Return (x, y) of the center of cell containing provided text 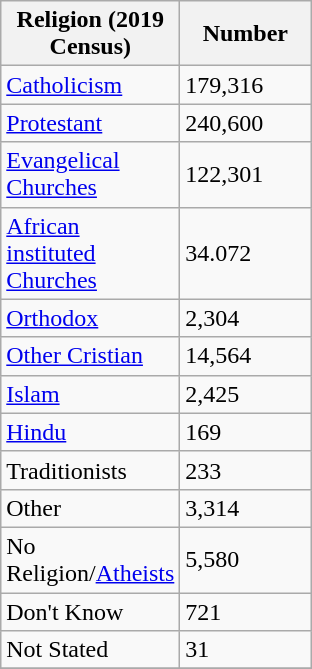
721 (246, 611)
Not Stated (90, 650)
2,304 (246, 318)
169 (246, 432)
3,314 (246, 508)
Islam (90, 394)
34.072 (246, 253)
179,316 (246, 85)
No Religion/Atheists (90, 560)
Other Cristian (90, 356)
31 (246, 650)
2,425 (246, 394)
Religion (2019 Census) (90, 34)
Protestant (90, 123)
Number (246, 34)
African instituted Churches (90, 253)
5,580 (246, 560)
233 (246, 470)
Traditionists (90, 470)
Don't Know (90, 611)
14,564 (246, 356)
122,301 (246, 174)
Orthodox (90, 318)
Catholicism (90, 85)
Other (90, 508)
Evangelical Churches (90, 174)
Hindu (90, 432)
240,600 (246, 123)
